Find where the given text appears and provide that cell's center as [x, y] coordinate. 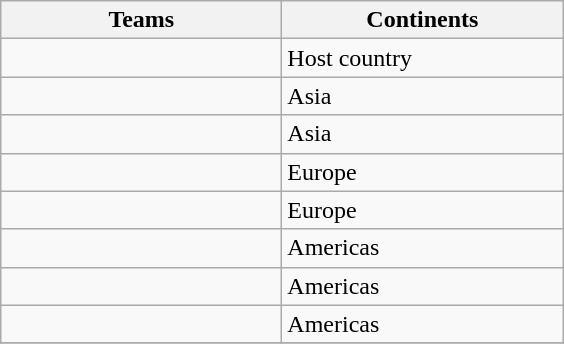
Continents [422, 20]
Host country [422, 58]
Teams [142, 20]
